Extract the (X, Y) coordinate from the center of the cell holding the provided text.  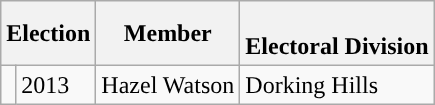
Member (168, 34)
2013 (56, 85)
Electoral Division (337, 34)
Dorking Hills (337, 85)
Hazel Watson (168, 85)
Election (48, 34)
